Extract the (x, y) coordinate from the center of the cell holding the provided text.  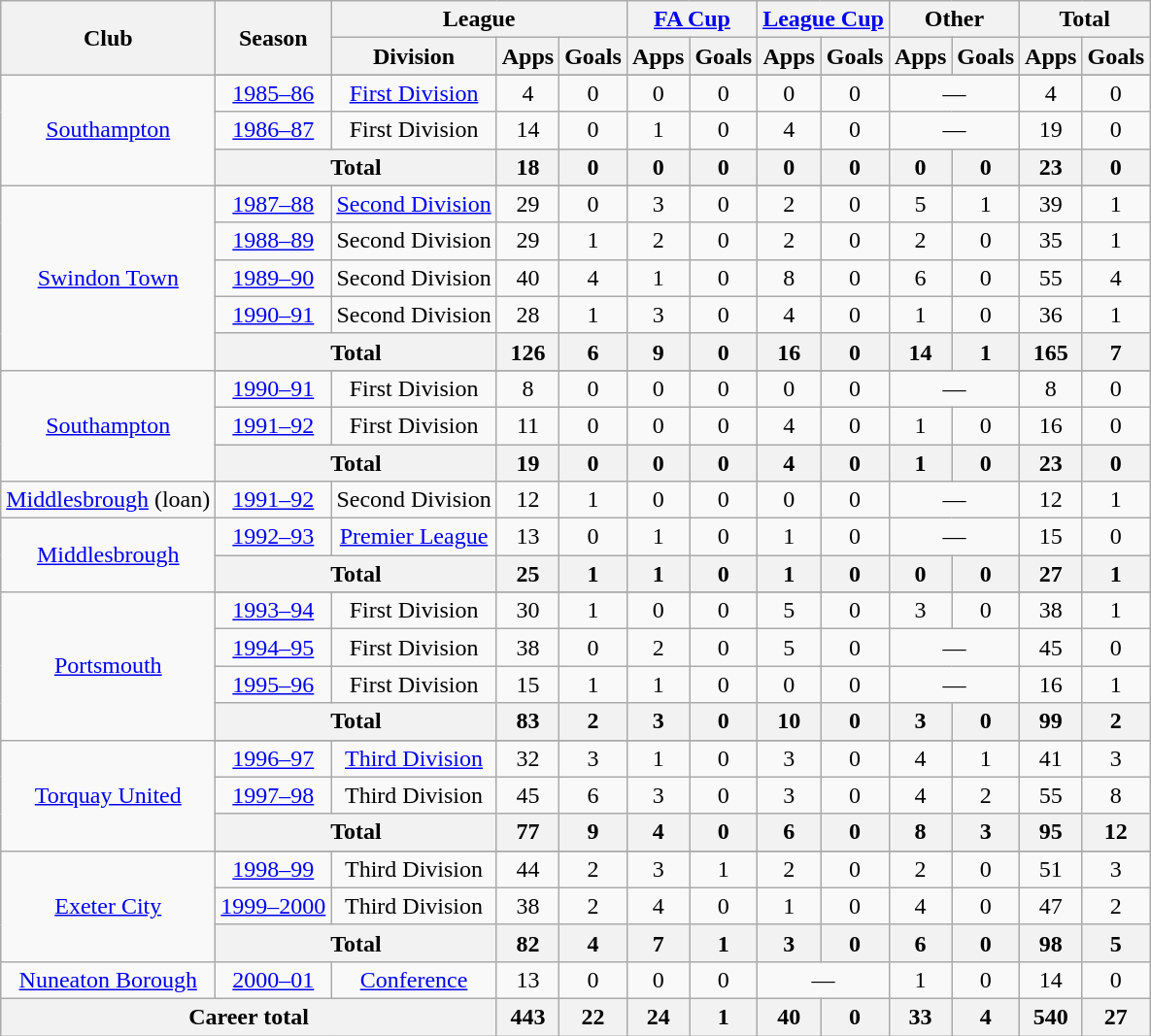
18 (527, 167)
33 (920, 1017)
11 (527, 425)
51 (1051, 869)
Season (274, 38)
1987–88 (274, 204)
1988–89 (274, 241)
Middlesbrough (loan) (109, 500)
1998–99 (274, 869)
44 (527, 869)
22 (593, 1017)
Other (954, 19)
99 (1051, 721)
1993–94 (274, 611)
Club (109, 38)
82 (527, 943)
Swindon Town (109, 278)
1995–96 (274, 685)
126 (527, 351)
Division (414, 56)
165 (1051, 351)
Portsmouth (109, 666)
1985–86 (274, 93)
1992–93 (274, 537)
95 (1051, 832)
39 (1051, 204)
540 (1051, 1017)
1997–98 (274, 795)
Middlesbrough (109, 555)
25 (527, 574)
Premier League (414, 537)
443 (527, 1017)
League Cup (824, 19)
2000–01 (274, 980)
98 (1051, 943)
Exeter City (109, 906)
24 (658, 1017)
28 (527, 315)
77 (527, 832)
36 (1051, 315)
Nuneaton Borough (109, 980)
Torquay United (109, 795)
1999–2000 (274, 906)
41 (1051, 758)
League (480, 19)
47 (1051, 906)
35 (1051, 241)
Conference (414, 980)
1994–95 (274, 648)
1989–90 (274, 278)
10 (789, 721)
83 (527, 721)
1986–87 (274, 130)
32 (527, 758)
FA Cup (692, 19)
1996–97 (274, 758)
30 (527, 611)
Career total (249, 1017)
